Search for the cell housing the specified text and yield its (X, Y) center coordinate. 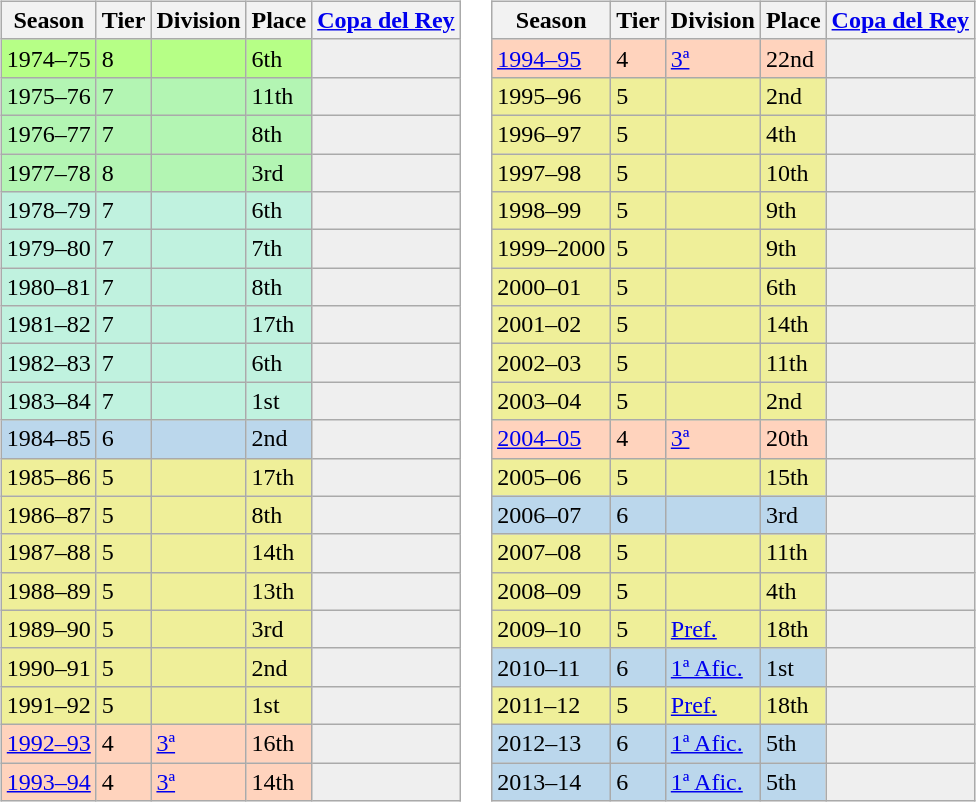
2011–12 (552, 705)
1998–99 (552, 211)
2006–07 (552, 515)
2003–04 (552, 401)
20th (793, 439)
1976–77 (48, 134)
2012–13 (552, 743)
2008–09 (552, 591)
1992–93 (48, 743)
2009–10 (552, 629)
1993–94 (48, 781)
1999–2000 (552, 249)
2010–11 (552, 667)
1979–80 (48, 249)
2001–02 (552, 325)
15th (793, 477)
22nd (793, 58)
1986–87 (48, 515)
2004–05 (552, 439)
1995–96 (552, 96)
1988–89 (48, 591)
10th (793, 173)
1977–78 (48, 173)
1985–86 (48, 477)
1991–92 (48, 705)
1987–88 (48, 553)
1980–81 (48, 287)
1983–84 (48, 401)
1978–79 (48, 211)
1984–85 (48, 439)
1996–97 (552, 134)
2002–03 (552, 363)
1974–75 (48, 58)
1982–83 (48, 363)
2013–14 (552, 781)
1989–90 (48, 629)
2005–06 (552, 477)
13th (279, 591)
2007–08 (552, 553)
7th (279, 249)
1981–82 (48, 325)
1997–98 (552, 173)
16th (279, 743)
1994–95 (552, 58)
2000–01 (552, 287)
1990–91 (48, 667)
1975–76 (48, 96)
